Provide the (X, Y) coordinate of the cell's center where the given text is located.  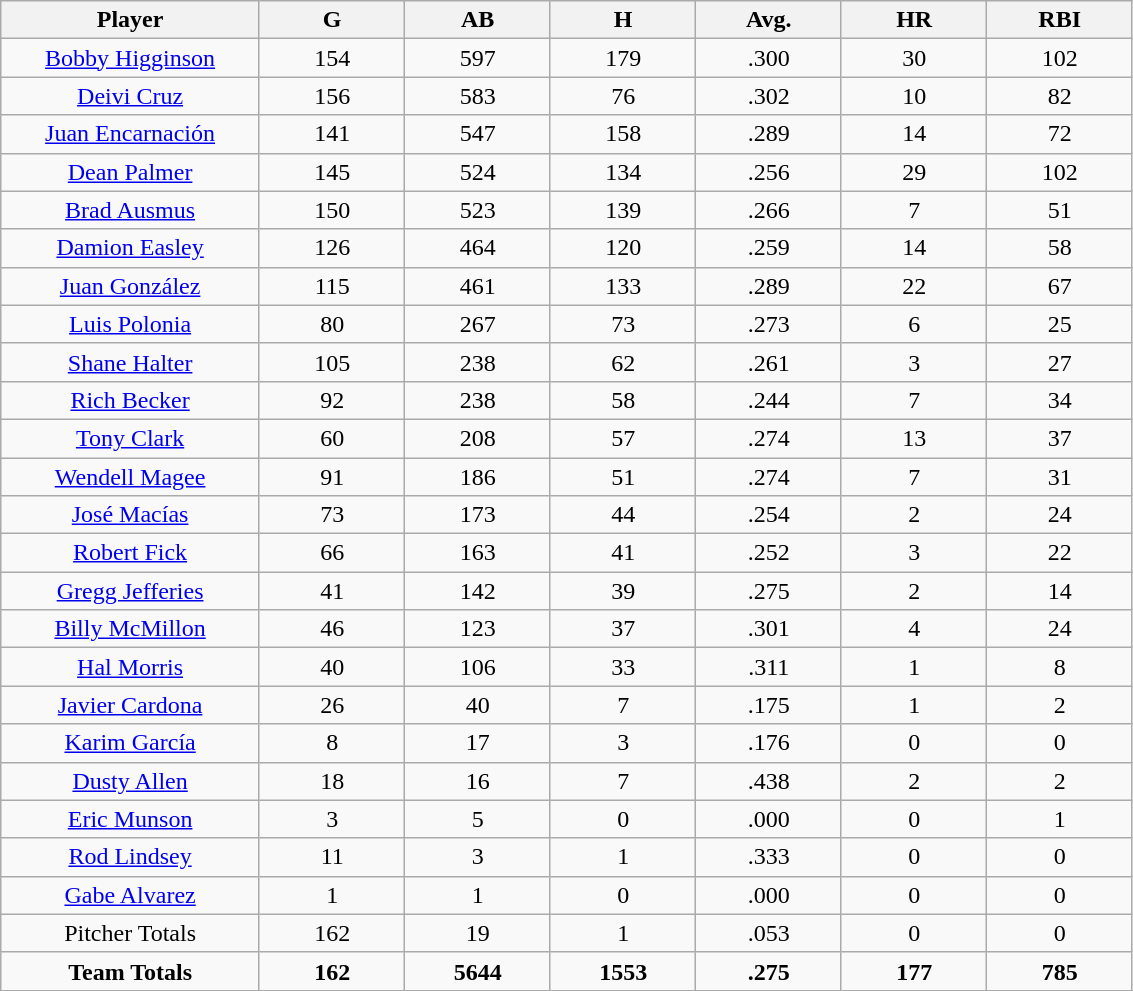
67 (1060, 286)
H (623, 20)
.053 (769, 933)
31 (1060, 477)
464 (478, 248)
José Macías (130, 515)
Luis Polonia (130, 324)
Karim García (130, 743)
186 (478, 477)
.273 (769, 324)
Eric Munson (130, 819)
115 (332, 286)
18 (332, 781)
.301 (769, 629)
524 (478, 172)
547 (478, 134)
4 (914, 629)
Dean Palmer (130, 172)
17 (478, 743)
82 (1060, 96)
10 (914, 96)
.266 (769, 210)
150 (332, 210)
Javier Cardona (130, 705)
.175 (769, 705)
27 (1060, 362)
139 (623, 210)
583 (478, 96)
11 (332, 857)
267 (478, 324)
1553 (623, 971)
91 (332, 477)
HR (914, 20)
123 (478, 629)
145 (332, 172)
.259 (769, 248)
G (332, 20)
76 (623, 96)
Gregg Jefferies (130, 591)
.261 (769, 362)
Player (130, 20)
Brad Ausmus (130, 210)
44 (623, 515)
13 (914, 438)
Wendell Magee (130, 477)
33 (623, 667)
Juan Encarnación (130, 134)
785 (1060, 971)
597 (478, 58)
177 (914, 971)
.244 (769, 400)
25 (1060, 324)
Avg. (769, 20)
120 (623, 248)
Bobby Higginson (130, 58)
62 (623, 362)
105 (332, 362)
.300 (769, 58)
16 (478, 781)
.254 (769, 515)
179 (623, 58)
Team Totals (130, 971)
Rich Becker (130, 400)
6 (914, 324)
34 (1060, 400)
.302 (769, 96)
Hal Morris (130, 667)
57 (623, 438)
5 (478, 819)
Shane Halter (130, 362)
Tony Clark (130, 438)
Damion Easley (130, 248)
173 (478, 515)
AB (478, 20)
26 (332, 705)
Pitcher Totals (130, 933)
158 (623, 134)
30 (914, 58)
.311 (769, 667)
.333 (769, 857)
60 (332, 438)
156 (332, 96)
72 (1060, 134)
80 (332, 324)
Rod Lindsey (130, 857)
208 (478, 438)
142 (478, 591)
Gabe Alvarez (130, 895)
523 (478, 210)
39 (623, 591)
RBI (1060, 20)
66 (332, 553)
Billy McMillon (130, 629)
461 (478, 286)
163 (478, 553)
Robert Fick (130, 553)
Juan González (130, 286)
5644 (478, 971)
Dusty Allen (130, 781)
154 (332, 58)
.438 (769, 781)
.176 (769, 743)
141 (332, 134)
134 (623, 172)
92 (332, 400)
19 (478, 933)
.252 (769, 553)
126 (332, 248)
29 (914, 172)
46 (332, 629)
.256 (769, 172)
133 (623, 286)
Deivi Cruz (130, 96)
106 (478, 667)
